Output the (X, Y) coordinate of the center of the cell containing the given text.  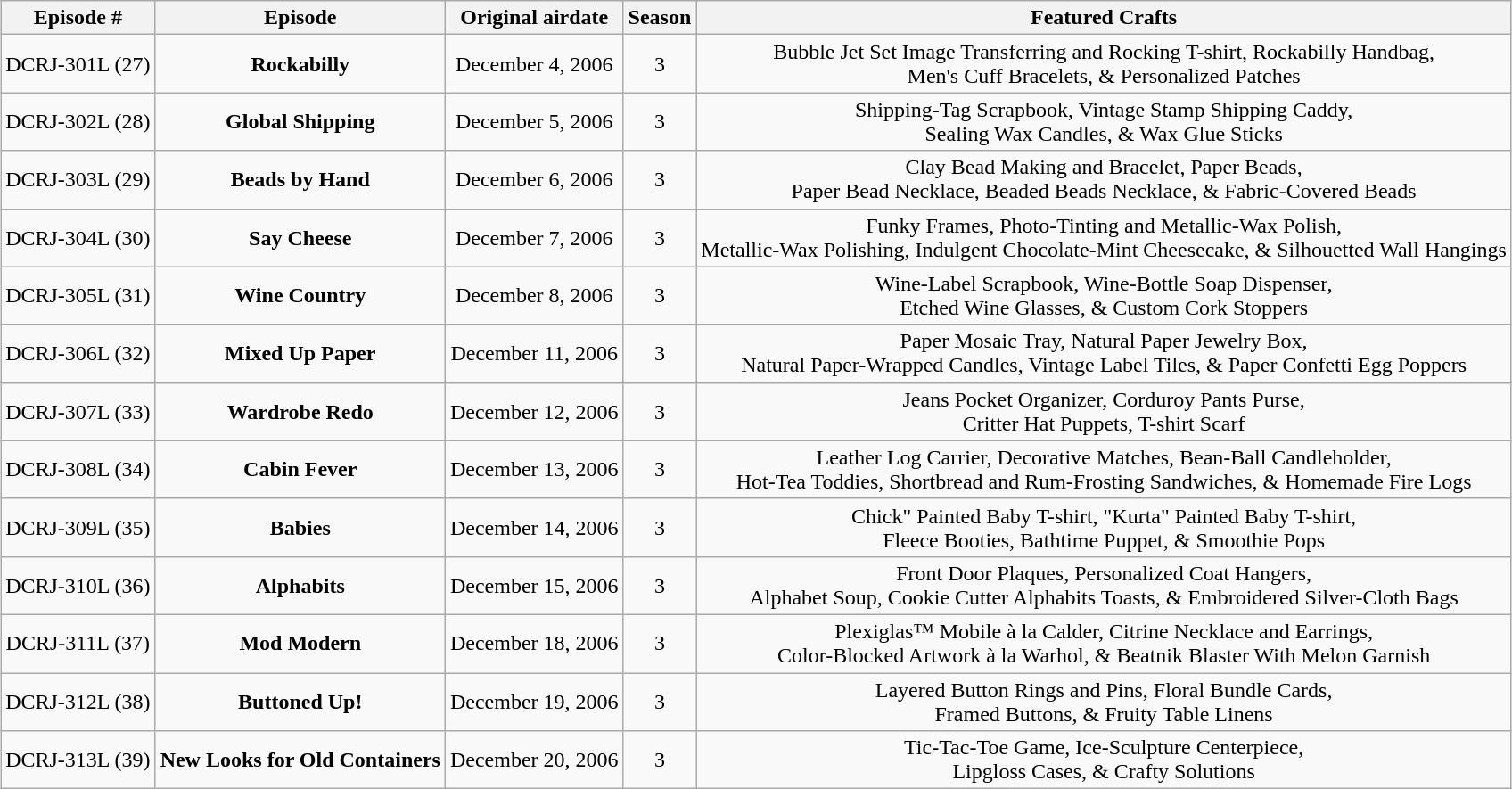
Leather Log Carrier, Decorative Matches, Bean-Ball Candleholder,Hot-Tea Toddies, Shortbread and Rum-Frosting Sandwiches, & Homemade Fire Logs (1104, 469)
Front Door Plaques, Personalized Coat Hangers,Alphabet Soup, Cookie Cutter Alphabits Toasts, & Embroidered Silver-Cloth Bags (1104, 585)
DCRJ-305L (31) (78, 296)
Episode # (78, 18)
Alphabits (300, 585)
Featured Crafts (1104, 18)
Episode (300, 18)
December 18, 2006 (534, 644)
Rockabilly (300, 64)
Wardrobe Redo (300, 412)
December 7, 2006 (534, 237)
Say Cheese (300, 237)
Chick" Painted Baby T-shirt, "Kurta" Painted Baby T-shirt,Fleece Booties, Bathtime Puppet, & Smoothie Pops (1104, 528)
Plexiglas™ Mobile à la Calder, Citrine Necklace and Earrings,Color-Blocked Artwork à la Warhol, & Beatnik Blaster With Melon Garnish (1104, 644)
December 13, 2006 (534, 469)
DCRJ-302L (28) (78, 121)
DCRJ-307L (33) (78, 412)
December 12, 2006 (534, 412)
DCRJ-303L (29) (78, 180)
Paper Mosaic Tray, Natural Paper Jewelry Box,Natural Paper-Wrapped Candles, Vintage Label Tiles, & Paper Confetti Egg Poppers (1104, 353)
December 4, 2006 (534, 64)
Beads by Hand (300, 180)
Funky Frames, Photo-Tinting and Metallic-Wax Polish,Metallic-Wax Polishing, Indulgent Chocolate-Mint Cheesecake, & Silhouetted Wall Hangings (1104, 237)
Season (660, 18)
Wine-Label Scrapbook, Wine-Bottle Soap Dispenser,Etched Wine Glasses, & Custom Cork Stoppers (1104, 296)
December 11, 2006 (534, 353)
Tic-Tac-Toe Game, Ice-Sculpture Centerpiece,Lipgloss Cases, & Crafty Solutions (1104, 760)
DCRJ-309L (35) (78, 528)
Jeans Pocket Organizer, Corduroy Pants Purse,Critter Hat Puppets, T-shirt Scarf (1104, 412)
DCRJ-312L (38) (78, 701)
Clay Bead Making and Bracelet, Paper Beads,Paper Bead Necklace, Beaded Beads Necklace, & Fabric-Covered Beads (1104, 180)
December 15, 2006 (534, 585)
Global Shipping (300, 121)
Layered Button Rings and Pins, Floral Bundle Cards,Framed Buttons, & Fruity Table Linens (1104, 701)
DCRJ-304L (30) (78, 237)
Wine Country (300, 296)
New Looks for Old Containers (300, 760)
DCRJ-306L (32) (78, 353)
December 6, 2006 (534, 180)
Original airdate (534, 18)
Mixed Up Paper (300, 353)
Shipping-Tag Scrapbook, Vintage Stamp Shipping Caddy,Sealing Wax Candles, & Wax Glue Sticks (1104, 121)
Buttoned Up! (300, 701)
DCRJ-301L (27) (78, 64)
Babies (300, 528)
December 5, 2006 (534, 121)
DCRJ-308L (34) (78, 469)
December 14, 2006 (534, 528)
DCRJ-311L (37) (78, 644)
December 8, 2006 (534, 296)
DCRJ-313L (39) (78, 760)
DCRJ-310L (36) (78, 585)
Mod Modern (300, 644)
Bubble Jet Set Image Transferring and Rocking T-shirt, Rockabilly Handbag,Men's Cuff Bracelets, & Personalized Patches (1104, 64)
December 19, 2006 (534, 701)
Cabin Fever (300, 469)
December 20, 2006 (534, 760)
